Locate the cell with the specified text and output its (x, y) center coordinate. 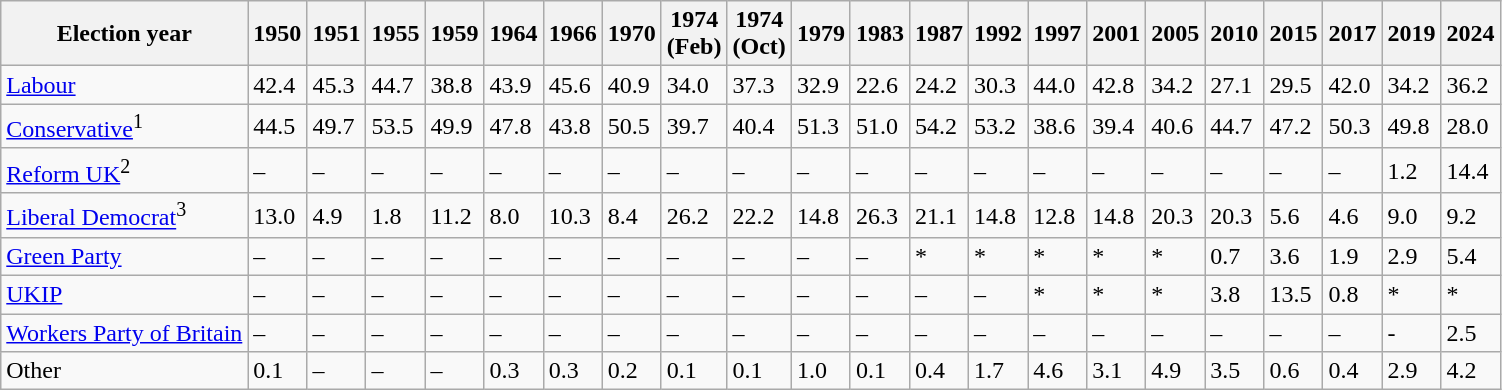
50.3 (1352, 126)
36.2 (1470, 85)
9.0 (1412, 216)
0.7 (1234, 257)
Green Party (124, 257)
2019 (1412, 34)
44.5 (278, 126)
38.6 (1058, 126)
12.8 (1058, 216)
27.1 (1234, 85)
1966 (572, 34)
29.5 (1294, 85)
- (1412, 333)
30.3 (998, 85)
10.3 (572, 216)
1.2 (1412, 170)
Election year (124, 34)
45.6 (572, 85)
1997 (1058, 34)
40.6 (1176, 126)
47.2 (1294, 126)
49.7 (336, 126)
5.4 (1470, 257)
39.7 (694, 126)
Conservative1 (124, 126)
40.4 (759, 126)
3.1 (1116, 371)
1.0 (820, 371)
1974(Oct) (759, 34)
44.0 (1058, 85)
42.0 (1352, 85)
1970 (632, 34)
1964 (514, 34)
13.5 (1294, 295)
22.2 (759, 216)
11.2 (454, 216)
1974(Feb) (694, 34)
32.9 (820, 85)
37.3 (759, 85)
4.2 (1470, 371)
UKIP (124, 295)
1983 (880, 34)
1.9 (1352, 257)
2.5 (1470, 333)
42.8 (1116, 85)
14.4 (1470, 170)
Labour (124, 85)
Reform UK2 (124, 170)
1987 (938, 34)
0.8 (1352, 295)
2005 (1176, 34)
47.8 (514, 126)
43.8 (572, 126)
1992 (998, 34)
21.1 (938, 216)
1.8 (396, 216)
2001 (1116, 34)
45.3 (336, 85)
3.8 (1234, 295)
24.2 (938, 85)
49.8 (1412, 126)
28.0 (1470, 126)
13.0 (278, 216)
39.4 (1116, 126)
8.4 (632, 216)
9.2 (1470, 216)
1955 (396, 34)
3.5 (1234, 371)
49.9 (454, 126)
50.5 (632, 126)
42.4 (278, 85)
38.8 (454, 85)
2024 (1470, 34)
2017 (1352, 34)
22.6 (880, 85)
1950 (278, 34)
2015 (1294, 34)
1979 (820, 34)
1951 (336, 34)
53.5 (396, 126)
Liberal Democrat3 (124, 216)
54.2 (938, 126)
43.9 (514, 85)
51.0 (880, 126)
0.2 (632, 371)
5.6 (1294, 216)
1.7 (998, 371)
26.2 (694, 216)
8.0 (514, 216)
Workers Party of Britain (124, 333)
1959 (454, 34)
2010 (1234, 34)
53.2 (998, 126)
51.3 (820, 126)
34.0 (694, 85)
40.9 (632, 85)
Other (124, 371)
26.3 (880, 216)
3.6 (1294, 257)
0.6 (1294, 371)
